Return (x, y) of the center of cell containing provided text 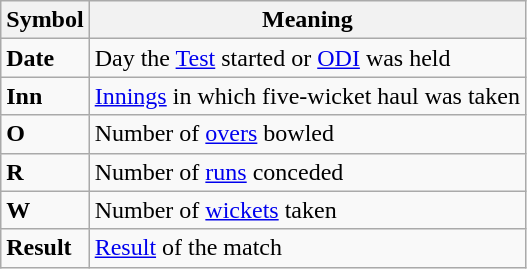
R (45, 172)
Result (45, 248)
Result of the match (307, 248)
Meaning (307, 20)
Symbol (45, 20)
Number of runs conceded (307, 172)
Date (45, 58)
Inn (45, 96)
Number of overs bowled (307, 134)
Number of wickets taken (307, 210)
Innings in which five-wicket haul was taken (307, 96)
O (45, 134)
W (45, 210)
Day the Test started or ODI was held (307, 58)
